Output the [x, y] coordinate of the center of the cell containing the given text.  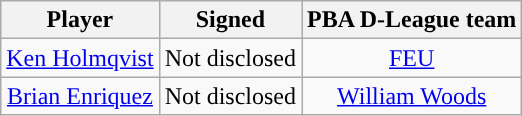
Signed [230, 20]
William Woods [412, 96]
Ken Holmqvist [80, 58]
Player [80, 20]
PBA D-League team [412, 20]
Brian Enriquez [80, 96]
FEU [412, 58]
